From the cell containing the given text, extract its center point as [X, Y] coordinate. 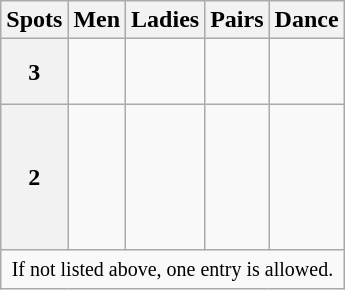
Men [97, 20]
Pairs [237, 20]
Dance [306, 20]
3 [34, 72]
If not listed above, one entry is allowed. [172, 269]
Spots [34, 20]
Ladies [166, 20]
2 [34, 177]
